Determine the (x, y) coordinate at the center of the cell enclosing the given text.  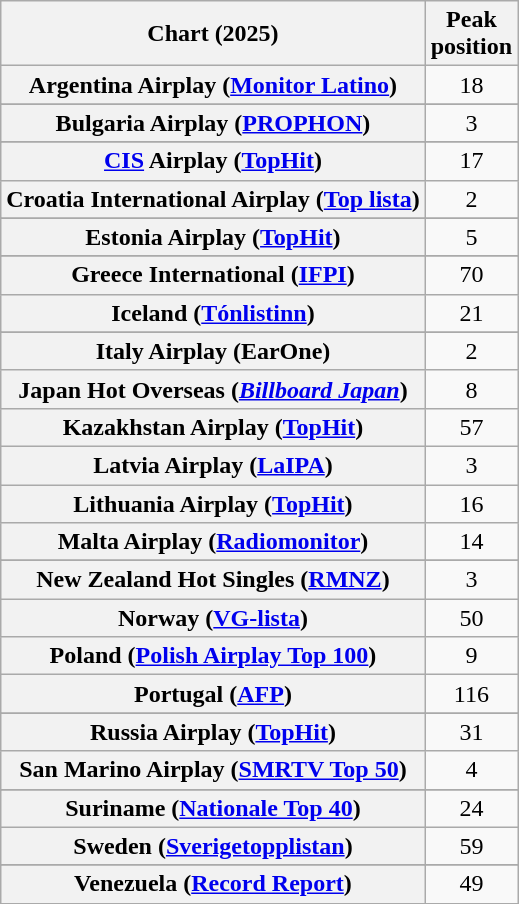
Chart (2025) (213, 34)
49 (471, 884)
New Zealand Hot Singles (RMNZ) (213, 580)
5 (471, 237)
Lithuania Airplay (TopHit) (213, 503)
Portugal (AFP) (213, 694)
Suriname (Nationale Top 40) (213, 808)
Norway (VG-lista) (213, 618)
14 (471, 542)
Kazakhstan Airplay (TopHit) (213, 427)
Bulgaria Airplay (PROPHON) (213, 123)
18 (471, 85)
24 (471, 808)
116 (471, 694)
Latvia Airplay (LaIPA) (213, 465)
4 (471, 770)
8 (471, 389)
50 (471, 618)
Sweden (Sverigetopplistan) (213, 846)
16 (471, 503)
Russia Airplay (TopHit) (213, 732)
Estonia Airplay (TopHit) (213, 237)
57 (471, 427)
Japan Hot Overseas (Billboard Japan) (213, 389)
CIS Airplay (TopHit) (213, 161)
Croatia International Airplay (Top lista) (213, 199)
Venezuela (Record Report) (213, 884)
Malta Airplay (Radiomonitor) (213, 542)
Poland (Polish Airplay Top 100) (213, 656)
Italy Airplay (EarOne) (213, 351)
Peakposition (471, 34)
Iceland (Tónlistinn) (213, 313)
9 (471, 656)
17 (471, 161)
Greece International (IFPI) (213, 275)
31 (471, 732)
San Marino Airplay (SMRTV Top 50) (213, 770)
21 (471, 313)
Argentina Airplay (Monitor Latino) (213, 85)
70 (471, 275)
59 (471, 846)
